Extract the [X, Y] coordinate from the center of the cell holding the provided text.  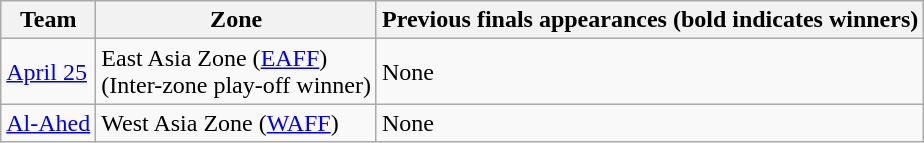
Previous finals appearances (bold indicates winners) [650, 20]
Al-Ahed [48, 123]
Zone [236, 20]
Team [48, 20]
April 25 [48, 72]
East Asia Zone (EAFF)(Inter-zone play-off winner) [236, 72]
West Asia Zone (WAFF) [236, 123]
